Capture the cell that displays the provided text and extract its [X, Y] central coordinate. 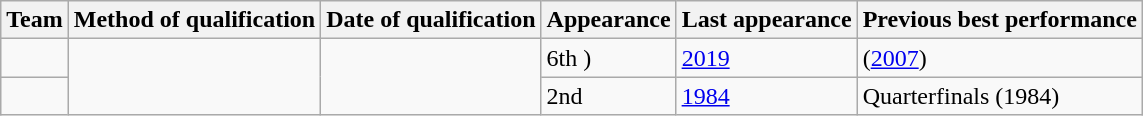
Appearance [608, 20]
Date of qualification [431, 20]
6th ) [608, 58]
Quarterfinals (1984) [1000, 96]
Method of qualification [194, 20]
2019 [766, 58]
Team [35, 20]
Last appearance [766, 20]
2nd [608, 96]
Previous best performance [1000, 20]
(2007) [1000, 58]
1984 [766, 96]
